Extract the (X, Y) coordinate from the center of the cell holding the provided text.  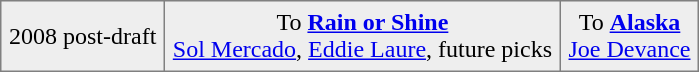
To AlaskaJoe Devance (629, 36)
2008 post-draft (83, 36)
To Rain or ShineSol Mercado, Eddie Laure, future picks (363, 36)
